Locate the cell with the specified text and output its [x, y] center coordinate. 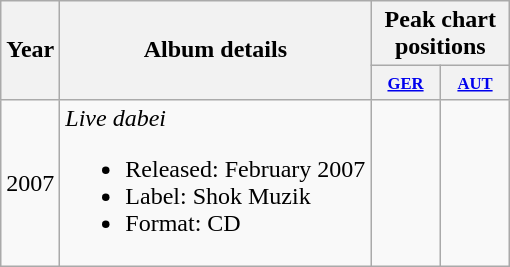
Album details [216, 50]
Live dabeiReleased: February 2007Label: Shok MuzikFormat: CD [216, 182]
GER [406, 82]
Year [30, 50]
2007 [30, 182]
Peak chart positions [440, 34]
AUT [474, 82]
